Output the [X, Y] coordinate of the center of the cell containing the given text.  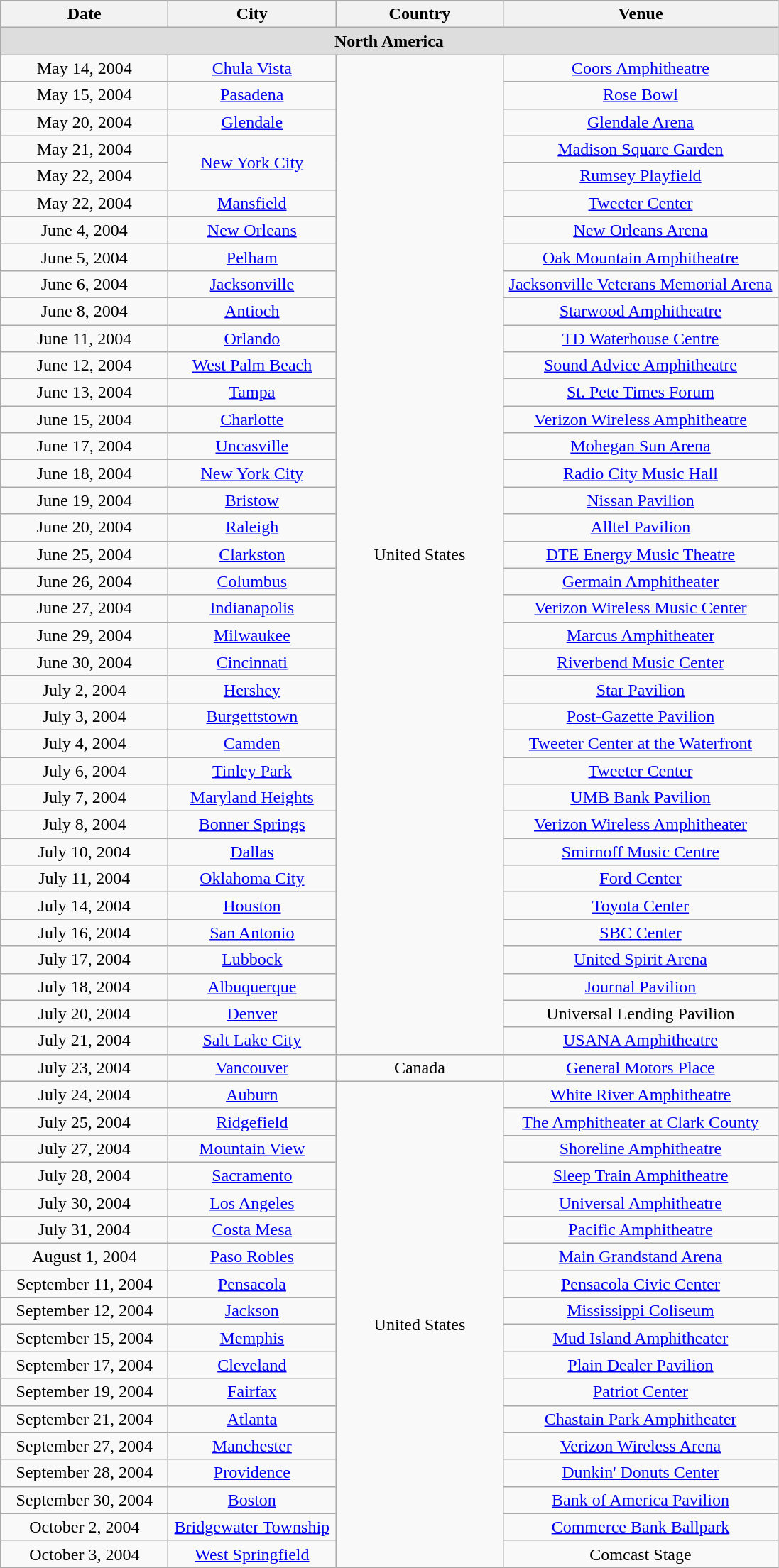
Date [85, 14]
Mississippi Coliseum [641, 1311]
West Palm Beach [252, 366]
SBC Center [641, 933]
Vancouver [252, 1068]
July 4, 2004 [85, 743]
Verizon Wireless Arena [641, 1446]
Chula Vista [252, 68]
West Springfield [252, 1554]
Tweeter Center at the Waterfront [641, 743]
Coors Amphitheatre [641, 68]
Madison Square Garden [641, 149]
New Orleans [252, 230]
St. Pete Times Forum [641, 393]
Smirnoff Music Centre [641, 852]
Oak Mountain Amphitheatre [641, 257]
June 12, 2004 [85, 366]
Salt Lake City [252, 1041]
September 11, 2004 [85, 1284]
Clarkston [252, 554]
Manchester [252, 1446]
July 3, 2004 [85, 716]
July 18, 2004 [85, 987]
Glendale Arena [641, 122]
Los Angeles [252, 1203]
Rumsey Playfield [641, 176]
Mohegan Sun Arena [641, 446]
Starwood Amphitheatre [641, 311]
Houston [252, 906]
Columbus [252, 581]
Dunkin' Donuts Center [641, 1473]
June 26, 2004 [85, 581]
September 27, 2004 [85, 1446]
September 17, 2004 [85, 1365]
Pasadena [252, 95]
Bank of America Pavilion [641, 1500]
General Motors Place [641, 1068]
Verizon Wireless Amphitheatre [641, 420]
Mountain View [252, 1148]
June 15, 2004 [85, 420]
Sacramento [252, 1175]
Cincinnati [252, 662]
Sleep Train Amphitheatre [641, 1175]
Albuquerque [252, 987]
Uncasville [252, 446]
May 14, 2004 [85, 68]
Camden [252, 743]
Glendale [252, 122]
June 6, 2004 [85, 284]
October 3, 2004 [85, 1554]
October 2, 2004 [85, 1527]
TD Waterhouse Centre [641, 339]
Post-Gazette Pavilion [641, 716]
June 5, 2004 [85, 257]
Bridgewater Township [252, 1527]
Fairfax [252, 1392]
Memphis [252, 1338]
Pensacola Civic Center [641, 1284]
Commerce Bank Ballpark [641, 1527]
Verizon Wireless Amphitheater [641, 825]
Toyota Center [641, 906]
Chastain Park Amphitheater [641, 1419]
June 17, 2004 [85, 446]
Jackson [252, 1311]
Alltel Pavilion [641, 527]
July 25, 2004 [85, 1122]
July 14, 2004 [85, 906]
Oklahoma City [252, 879]
Paso Robles [252, 1257]
Marcus Amphitheater [641, 635]
City [252, 14]
New Orleans Arena [641, 230]
DTE Energy Music Theatre [641, 554]
United Spirit Arena [641, 960]
May 20, 2004 [85, 122]
Comcast Stage [641, 1554]
July 28, 2004 [85, 1175]
Costa Mesa [252, 1230]
The Amphitheater at Clark County [641, 1122]
Star Pavilion [641, 689]
July 30, 2004 [85, 1203]
Country [420, 14]
Journal Pavilion [641, 987]
Providence [252, 1473]
Mud Island Amphitheater [641, 1338]
July 27, 2004 [85, 1148]
Plain Dealer Pavilion [641, 1365]
Jacksonville [252, 284]
July 20, 2004 [85, 1014]
Nissan Pavilion [641, 500]
White River Amphitheatre [641, 1095]
Tinley Park [252, 770]
Bristow [252, 500]
Shoreline Amphitheatre [641, 1148]
Cleveland [252, 1365]
Bonner Springs [252, 825]
Indianapolis [252, 608]
July 6, 2004 [85, 770]
Germain Amphitheater [641, 581]
Boston [252, 1500]
Pelham [252, 257]
Lubbock [252, 960]
Burgettstown [252, 716]
September 19, 2004 [85, 1392]
Canada [420, 1068]
September 15, 2004 [85, 1338]
June 29, 2004 [85, 635]
Universal Lending Pavilion [641, 1014]
Pensacola [252, 1284]
Hershey [252, 689]
North America [389, 41]
UMB Bank Pavilion [641, 798]
May 15, 2004 [85, 95]
July 8, 2004 [85, 825]
Maryland Heights [252, 798]
San Antonio [252, 933]
June 11, 2004 [85, 339]
Ridgefield [252, 1122]
Ford Center [641, 879]
July 10, 2004 [85, 852]
Charlotte [252, 420]
September 12, 2004 [85, 1311]
June 8, 2004 [85, 311]
Patriot Center [641, 1392]
Pacific Amphitheatre [641, 1230]
Dallas [252, 852]
June 4, 2004 [85, 230]
July 23, 2004 [85, 1068]
Auburn [252, 1095]
June 20, 2004 [85, 527]
Verizon Wireless Music Center [641, 608]
Denver [252, 1014]
July 16, 2004 [85, 933]
Orlando [252, 339]
June 13, 2004 [85, 393]
Mansfield [252, 203]
June 19, 2004 [85, 500]
Riverbend Music Center [641, 662]
September 30, 2004 [85, 1500]
Antioch [252, 311]
USANA Amphitheatre [641, 1041]
Sound Advice Amphitheatre [641, 366]
Universal Amphitheatre [641, 1203]
September 28, 2004 [85, 1473]
August 1, 2004 [85, 1257]
June 18, 2004 [85, 473]
Rose Bowl [641, 95]
June 27, 2004 [85, 608]
July 21, 2004 [85, 1041]
May 21, 2004 [85, 149]
Radio City Music Hall [641, 473]
July 31, 2004 [85, 1230]
Raleigh [252, 527]
July 24, 2004 [85, 1095]
July 7, 2004 [85, 798]
September 21, 2004 [85, 1419]
Tampa [252, 393]
Main Grandstand Arena [641, 1257]
July 2, 2004 [85, 689]
July 17, 2004 [85, 960]
June 25, 2004 [85, 554]
Milwaukee [252, 635]
July 11, 2004 [85, 879]
June 30, 2004 [85, 662]
Venue [641, 14]
Jacksonville Veterans Memorial Arena [641, 284]
Atlanta [252, 1419]
